Output the [x, y] coordinate of the center of the cell containing the given text.  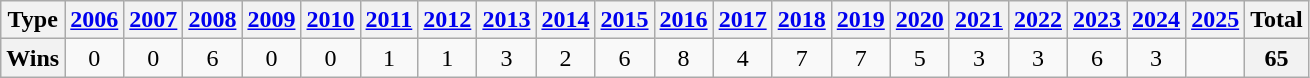
2015 [624, 20]
5 [920, 58]
2025 [1216, 20]
4 [742, 58]
2017 [742, 20]
2 [566, 58]
2011 [389, 20]
2023 [1096, 20]
2016 [684, 20]
2012 [448, 20]
2010 [330, 20]
2018 [802, 20]
2021 [978, 20]
2024 [1156, 20]
65 [1277, 58]
2022 [1038, 20]
2020 [920, 20]
2009 [272, 20]
2014 [566, 20]
Type [33, 20]
2007 [154, 20]
2013 [506, 20]
Total [1277, 20]
2019 [860, 20]
Wins [33, 58]
2006 [94, 20]
2008 [212, 20]
8 [684, 58]
